Find where the given text appears and provide that cell's center as (X, Y) coordinate. 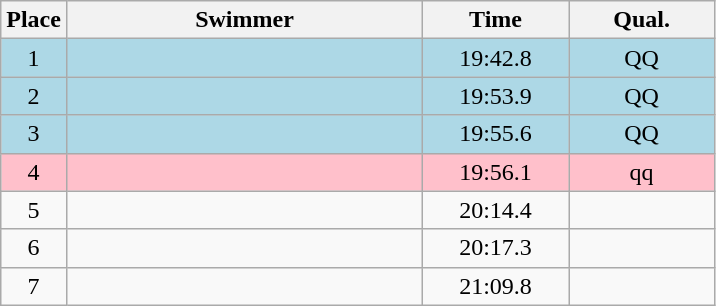
19:56.1 (496, 172)
1 (34, 58)
Time (496, 20)
6 (34, 248)
Place (34, 20)
4 (34, 172)
3 (34, 134)
20:14.4 (496, 210)
19:42.8 (496, 58)
5 (34, 210)
21:09.8 (496, 286)
7 (34, 286)
19:53.9 (496, 96)
Swimmer (244, 20)
qq (642, 172)
19:55.6 (496, 134)
20:17.3 (496, 248)
2 (34, 96)
Qual. (642, 20)
